Find where the given text appears and provide that cell's center as [x, y] coordinate. 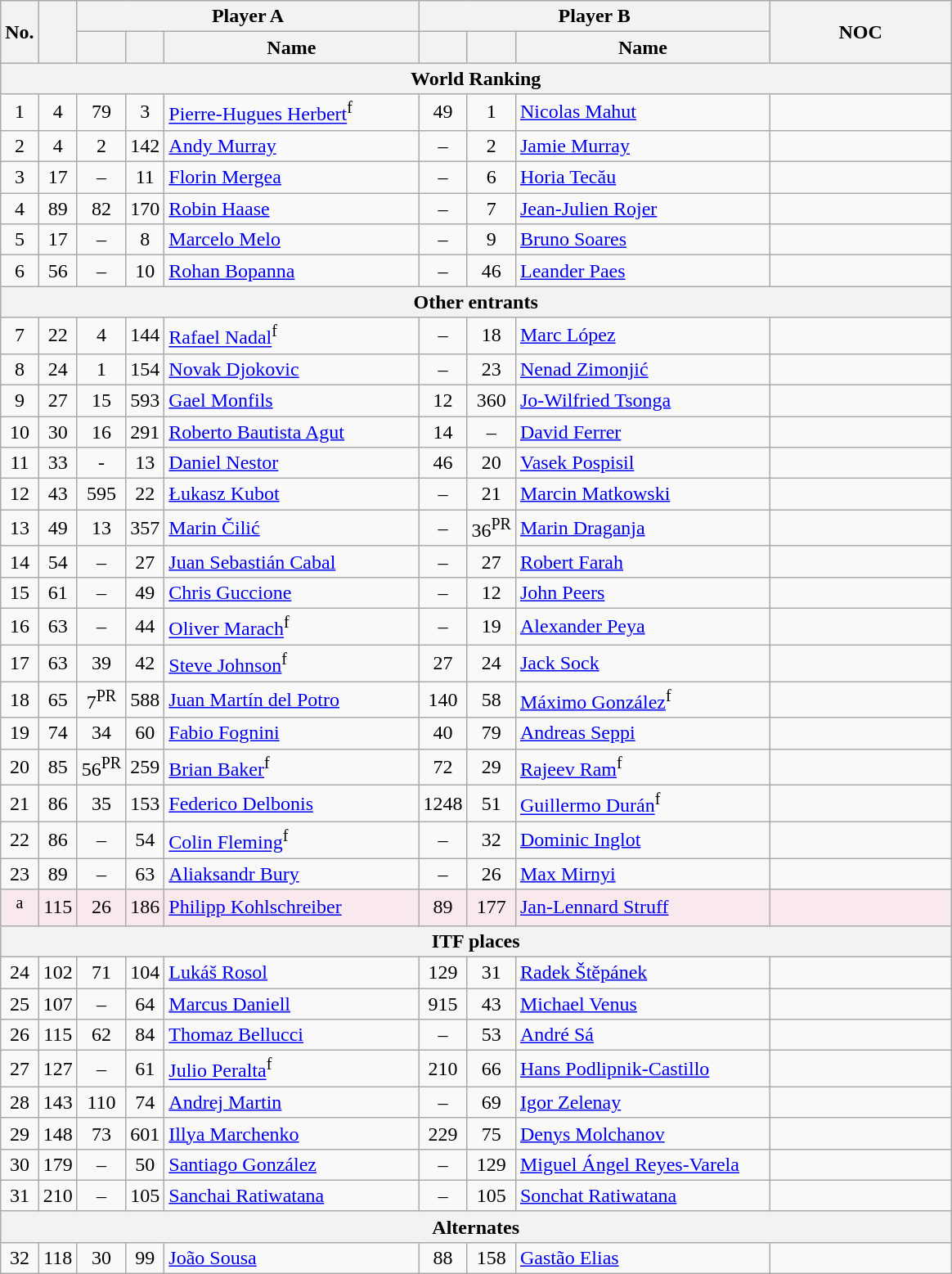
99 [146, 1258]
Marin Čilić [291, 529]
33 [57, 463]
Thomaz Bellucci [291, 1035]
Player A [248, 16]
75 [492, 1133]
62 [101, 1035]
102 [57, 972]
Andrej Martin [291, 1102]
Gastão Elias [643, 1258]
71 [101, 972]
Philipp Kohlschreiber [291, 908]
118 [57, 1258]
25 [20, 1004]
Andreas Seppi [643, 733]
357 [146, 529]
Novak Djokovic [291, 369]
56 [57, 271]
53 [492, 1035]
Nicolas Mahut [643, 113]
Chris Guccione [291, 592]
a [20, 908]
5 [20, 240]
84 [146, 1035]
Łukasz Kubot [291, 494]
Horia Tecău [643, 178]
915 [443, 1004]
Aliaksandr Bury [291, 874]
Jean-Julien Rojer [643, 209]
142 [146, 146]
Jo-Wilfried Tsonga [643, 400]
186 [146, 908]
Hans Podlipnik-Castillo [643, 1069]
Jamie Murray [643, 146]
Other entrants [476, 302]
28 [20, 1102]
André Sá [643, 1035]
Rajeev Ramf [643, 768]
39 [101, 663]
Daniel Nestor [291, 463]
107 [57, 1004]
Lukáš Rosol [291, 972]
Vasek Pospisil [643, 463]
Robert Farah [643, 561]
179 [57, 1164]
64 [146, 1004]
40 [443, 733]
229 [443, 1133]
Andy Murray [291, 146]
Oliver Marachf [291, 627]
Dominic Inglot [643, 840]
127 [57, 1069]
Marcelo Melo [291, 240]
154 [146, 369]
60 [146, 733]
35 [101, 804]
Player B [595, 16]
34 [101, 733]
140 [443, 700]
601 [146, 1133]
Colin Flemingf [291, 840]
291 [146, 432]
Marin Draganja [643, 529]
36PR [492, 529]
João Sousa [291, 1258]
144 [146, 335]
66 [492, 1069]
143 [57, 1102]
73 [101, 1133]
Denys Molchanov [643, 1133]
Sonchat Ratiwatana [643, 1195]
Gael Monfils [291, 400]
John Peers [643, 592]
1248 [443, 804]
Marcin Matkowski [643, 494]
51 [492, 804]
World Ranking [476, 79]
177 [492, 908]
148 [57, 1133]
Pierre-Hugues Herbertf [291, 113]
56PR [101, 768]
ITF places [476, 941]
Igor Zelenay [643, 1102]
50 [146, 1164]
Federico Delbonis [291, 804]
No. [20, 32]
NOC [860, 32]
588 [146, 700]
Alternates [476, 1227]
69 [492, 1102]
Máximo Gonzálezf [643, 700]
595 [101, 494]
Max Mirnyi [643, 874]
88 [443, 1258]
Radek Štěpánek [643, 972]
44 [146, 627]
259 [146, 768]
72 [443, 768]
Miguel Ángel Reyes-Varela [643, 1164]
Steve Johnsonf [291, 663]
Roberto Bautista Agut [291, 432]
- [101, 463]
Fabio Fognini [291, 733]
Rohan Bopanna [291, 271]
58 [492, 700]
Illya Marchenko [291, 1133]
Michael Venus [643, 1004]
Jack Sock [643, 663]
Alexander Peya [643, 627]
Nenad Zimonjić [643, 369]
Rafael Nadalf [291, 335]
170 [146, 209]
Juan Martín del Potro [291, 700]
42 [146, 663]
Santiago González [291, 1164]
7PR [101, 700]
Marcus Daniell [291, 1004]
65 [57, 700]
360 [492, 400]
Juan Sebastián Cabal [291, 561]
110 [101, 1102]
Julio Peraltaf [291, 1069]
Leander Paes [643, 271]
153 [146, 804]
Sanchai Ratiwatana [291, 1195]
Florin Mergea [291, 178]
104 [146, 972]
Jan-Lennard Struff [643, 908]
Robin Haase [291, 209]
82 [101, 209]
85 [57, 768]
593 [146, 400]
David Ferrer [643, 432]
158 [492, 1258]
Brian Bakerf [291, 768]
Marc López [643, 335]
Guillermo Duránf [643, 804]
Bruno Soares [643, 240]
